Determine the (x, y) coordinate at the center of the cell enclosing the given text.  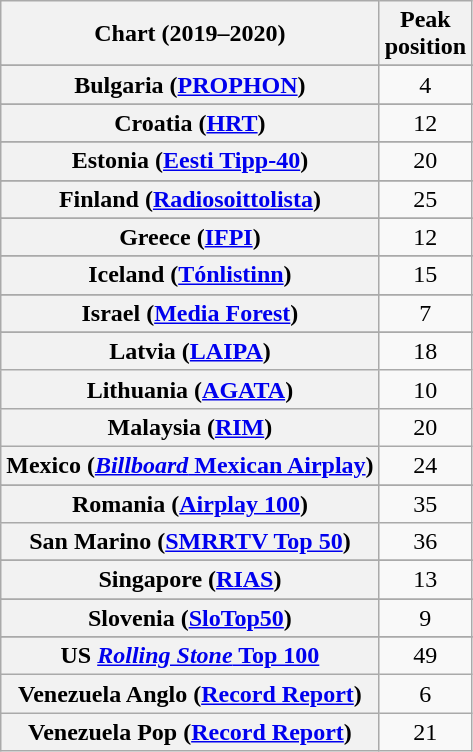
21 (425, 732)
36 (425, 542)
Estonia (Eesti Tipp-40) (190, 161)
10 (425, 389)
Chart (2019–2020) (190, 34)
18 (425, 351)
7 (425, 313)
Greece (IFPI) (190, 237)
Croatia (HRT) (190, 123)
15 (425, 275)
9 (425, 618)
Slovenia (SloTop50) (190, 618)
13 (425, 580)
25 (425, 199)
Malaysia (RIM) (190, 427)
Latvia (LAIPA) (190, 351)
Lithuania (AGATA) (190, 389)
Iceland (Tónlistinn) (190, 275)
Mexico (Billboard Mexican Airplay) (190, 465)
Venezuela Pop (Record Report) (190, 732)
US Rolling Stone Top 100 (190, 656)
Israel (Media Forest) (190, 313)
35 (425, 503)
4 (425, 85)
Finland (Radiosoittolista) (190, 199)
6 (425, 694)
San Marino (SMRRTV Top 50) (190, 542)
Singapore (RIAS) (190, 580)
49 (425, 656)
Bulgaria (PROPHON) (190, 85)
Romania (Airplay 100) (190, 503)
24 (425, 465)
Venezuela Anglo (Record Report) (190, 694)
Peakposition (425, 34)
